Capture the cell that displays the provided text and extract its (X, Y) central coordinate. 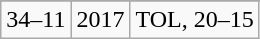
TOL, 20–15 (194, 20)
34–11 (36, 20)
2017 (100, 20)
